For the text-containing cell, return its midpoint in [x, y] coordinate format. 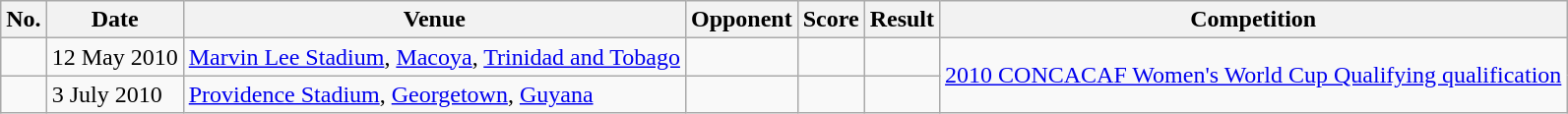
Result [902, 20]
No. [24, 20]
Date [114, 20]
Providence Stadium, Georgetown, Guyana [434, 94]
Opponent [741, 20]
3 July 2010 [114, 94]
2010 CONCACAF Women's World Cup Qualifying qualification [1254, 76]
Venue [434, 20]
12 May 2010 [114, 57]
Competition [1254, 20]
Score [831, 20]
Marvin Lee Stadium, Macoya, Trinidad and Tobago [434, 57]
